Find where the given text appears and provide that cell's center as (X, Y) coordinate. 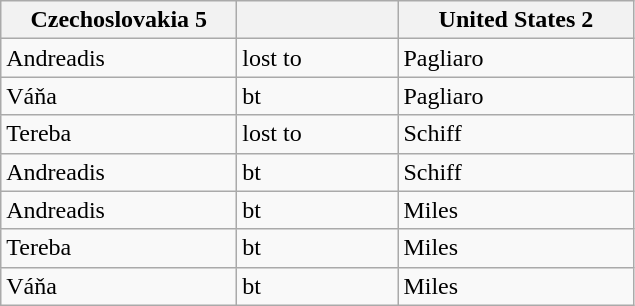
Czechoslovakia 5 (119, 20)
United States 2 (516, 20)
